Locate the cell with the specified text and output its [X, Y] center coordinate. 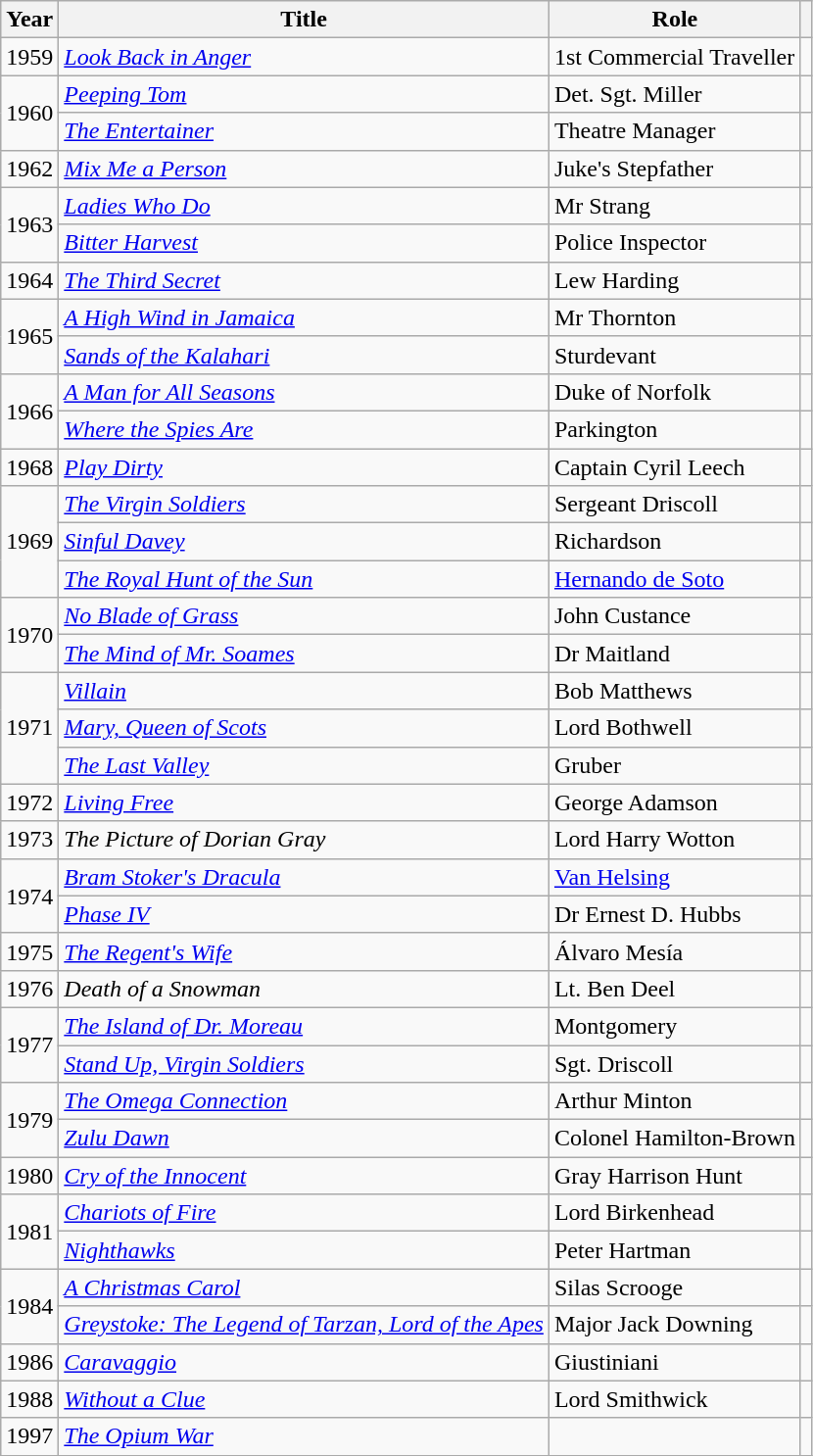
Major Jack Downing [674, 1325]
1988 [29, 1399]
Det. Sgt. Miller [674, 94]
The Opium War [304, 1436]
Sgt. Driscoll [674, 1063]
Montgomery [674, 1026]
Arthur Minton [674, 1101]
Lew Harding [674, 280]
Greystoke: The Legend of Tarzan, Lord of the Apes [304, 1325]
Hernando de Soto [674, 579]
1997 [29, 1436]
Stand Up, Virgin Soldiers [304, 1063]
Captain Cyril Leech [674, 467]
Ladies Who Do [304, 206]
1972 [29, 802]
Theatre Manager [674, 131]
George Adamson [674, 802]
Lord Birkenhead [674, 1213]
Lord Smithwick [674, 1399]
Juke's Stepfather [674, 169]
Gray Harrison Hunt [674, 1176]
1963 [29, 224]
The Third Secret [304, 280]
Caravaggio [304, 1362]
The Virgin Soldiers [304, 505]
No Blade of Grass [304, 616]
Richardson [674, 542]
Mix Me a Person [304, 169]
Giustiniani [674, 1362]
Silas Scrooge [674, 1287]
Title [304, 20]
Sinful Davey [304, 542]
The Picture of Dorian Gray [304, 840]
Mary, Queen of Scots [304, 728]
1976 [29, 989]
1959 [29, 57]
Year [29, 20]
Mr Thornton [674, 317]
A Christmas Carol [304, 1287]
Gruber [674, 765]
Villain [304, 691]
Without a Clue [304, 1399]
The Omega Connection [304, 1101]
1965 [29, 336]
Nighthawks [304, 1250]
Duke of Norfolk [674, 392]
1969 [29, 542]
1975 [29, 951]
Sergeant Driscoll [674, 505]
Look Back in Anger [304, 57]
1966 [29, 411]
1964 [29, 280]
1980 [29, 1176]
1973 [29, 840]
Death of a Snowman [304, 989]
John Custance [674, 616]
Dr Ernest D. Hubbs [674, 914]
Peter Hartman [674, 1250]
1984 [29, 1306]
A Man for All Seasons [304, 392]
The Mind of Mr. Soames [304, 654]
Living Free [304, 802]
Where the Spies Are [304, 429]
Peeping Tom [304, 94]
Sturdevant [674, 355]
Lord Bothwell [674, 728]
1970 [29, 635]
Zulu Dawn [304, 1139]
The Entertainer [304, 131]
Lt. Ben Deel [674, 989]
The Royal Hunt of the Sun [304, 579]
Chariots of Fire [304, 1213]
Parkington [674, 429]
Phase IV [304, 914]
Bram Stoker's Dracula [304, 877]
1974 [29, 896]
The Island of Dr. Moreau [304, 1026]
Lord Harry Wotton [674, 840]
1962 [29, 169]
1977 [29, 1044]
The Last Valley [304, 765]
Police Inspector [674, 243]
1971 [29, 728]
Dr Maitland [674, 654]
Bob Matthews [674, 691]
Mr Strang [674, 206]
Álvaro Mesía [674, 951]
Cry of the Innocent [304, 1176]
The Regent's Wife [304, 951]
A High Wind in Jamaica [304, 317]
Play Dirty [304, 467]
Sands of the Kalahari [304, 355]
1986 [29, 1362]
1968 [29, 467]
1979 [29, 1120]
1960 [29, 113]
1981 [29, 1232]
1st Commercial Traveller [674, 57]
Role [674, 20]
Colonel Hamilton-Brown [674, 1139]
Van Helsing [674, 877]
Bitter Harvest [304, 243]
